Pinpoint the cell where the given text exists, returning its (X, Y) midpoint coordinate. 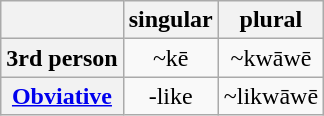
3rd person (62, 58)
~kē (170, 58)
singular (170, 20)
~kwāwē (270, 58)
-like (170, 96)
~likwāwē (270, 96)
plural (270, 20)
Obviative (62, 96)
